Extract the (X, Y) coordinate from the center of the cell holding the provided text.  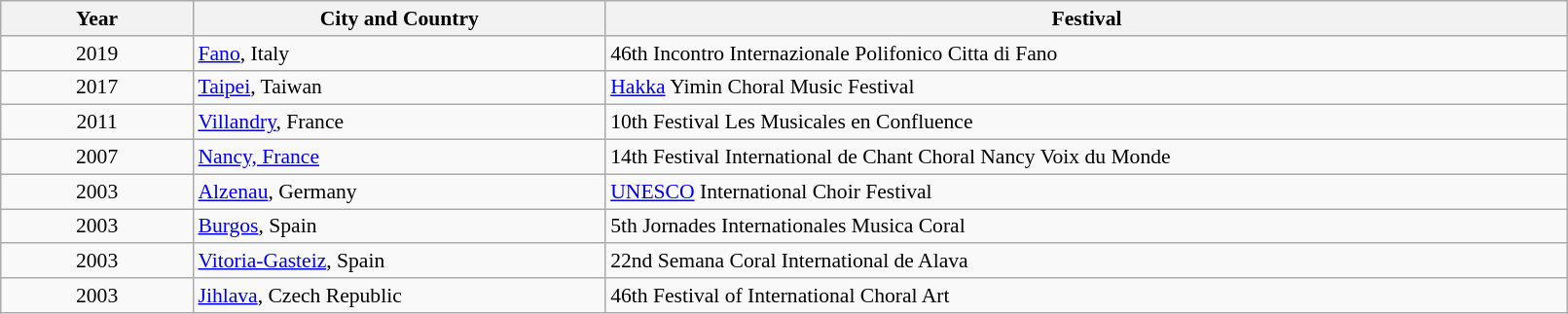
Nancy, France (399, 157)
46th Festival of International Choral Art (1086, 296)
2017 (97, 87)
Festival (1086, 18)
Alzenau, Germany (399, 192)
14th Festival International de Chant Choral Nancy Voix du Monde (1086, 157)
5th Jornades Internationales Musica Coral (1086, 227)
Year (97, 18)
Vitoria-Gasteiz, Spain (399, 262)
22nd Semana Coral International de Alava (1086, 262)
Villandry, France (399, 122)
2011 (97, 122)
Taipei, Taiwan (399, 87)
2019 (97, 53)
46th Incontro Internazionale Polifonico Citta di Fano (1086, 53)
2007 (97, 157)
10th Festival Les Musicales en Confluence (1086, 122)
Jihlava, Czech Republic (399, 296)
UNESCO International Choir Festival (1086, 192)
Fano, Italy (399, 53)
Burgos, Spain (399, 227)
Hakka Yimin Choral Music Festival (1086, 87)
City and Country (399, 18)
